Return the (x, y) coordinate for the center point of the cell that contains the specified text.  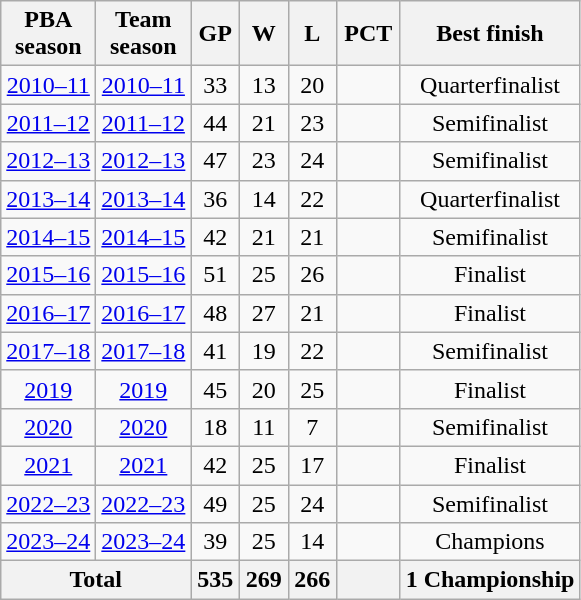
18 (216, 427)
26 (312, 275)
36 (216, 199)
Teamseason (144, 34)
W (264, 34)
49 (216, 503)
44 (216, 123)
535 (216, 580)
PCT (369, 34)
48 (216, 313)
L (312, 34)
17 (312, 465)
13 (264, 85)
266 (312, 580)
45 (216, 389)
Total (96, 580)
GP (216, 34)
269 (264, 580)
27 (264, 313)
Best finish (490, 34)
39 (216, 542)
11 (264, 427)
Champions (490, 542)
33 (216, 85)
51 (216, 275)
41 (216, 351)
1 Championship (490, 580)
7 (312, 427)
PBA season (48, 34)
19 (264, 351)
47 (216, 161)
